From the cell containing the given text, extract its center point as (x, y) coordinate. 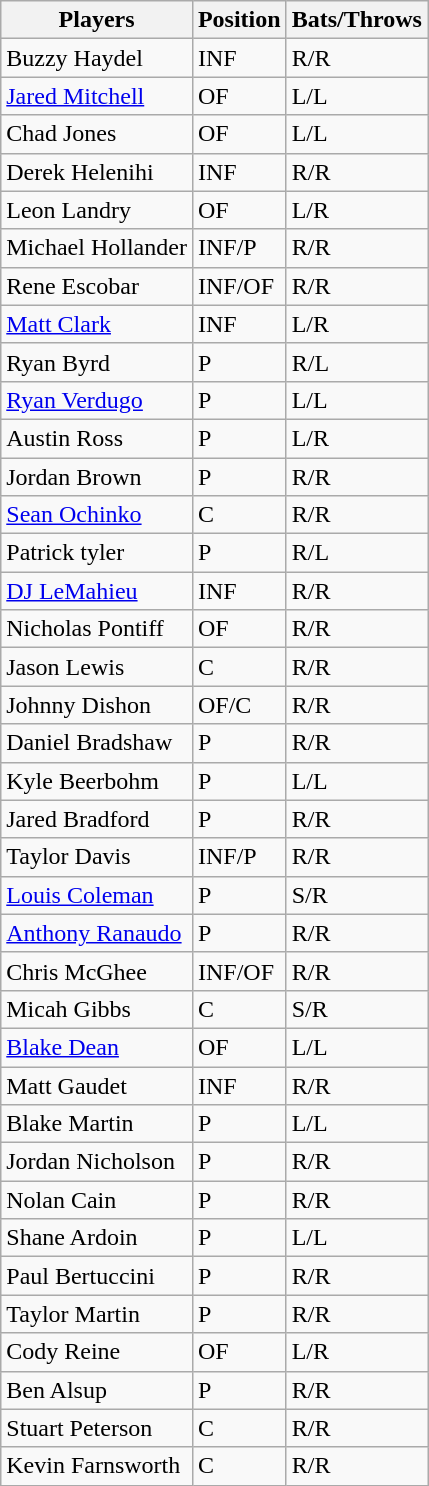
Cody Reine (97, 1352)
DJ LeMahieu (97, 591)
Chad Jones (97, 134)
Taylor Davis (97, 857)
Daniel Bradshaw (97, 743)
Position (239, 20)
Leon Landry (97, 210)
Chris McGhee (97, 971)
Bats/Throws (356, 20)
Austin Ross (97, 438)
Matt Gaudet (97, 1085)
Matt Clark (97, 324)
Jared Bradford (97, 819)
Patrick tyler (97, 553)
Jordan Nicholson (97, 1162)
Kyle Beerbohm (97, 781)
Jordan Brown (97, 477)
Sean Ochinko (97, 515)
Anthony Ranaudo (97, 933)
Micah Gibbs (97, 1009)
Players (97, 20)
Rene Escobar (97, 286)
Taylor Martin (97, 1314)
Stuart Peterson (97, 1428)
Ben Alsup (97, 1390)
Ryan Verdugo (97, 400)
Johnny Dishon (97, 705)
Jared Mitchell (97, 96)
Ryan Byrd (97, 362)
Shane Ardoin (97, 1238)
Jason Lewis (97, 667)
Kevin Farnsworth (97, 1466)
OF/C (239, 705)
Blake Dean (97, 1047)
Nicholas Pontiff (97, 629)
Michael Hollander (97, 248)
Nolan Cain (97, 1200)
Louis Coleman (97, 895)
Blake Martin (97, 1124)
Paul Bertuccini (97, 1276)
Derek Helenihi (97, 172)
Buzzy Haydel (97, 58)
